Search for the cell housing the specified text and yield its [x, y] center coordinate. 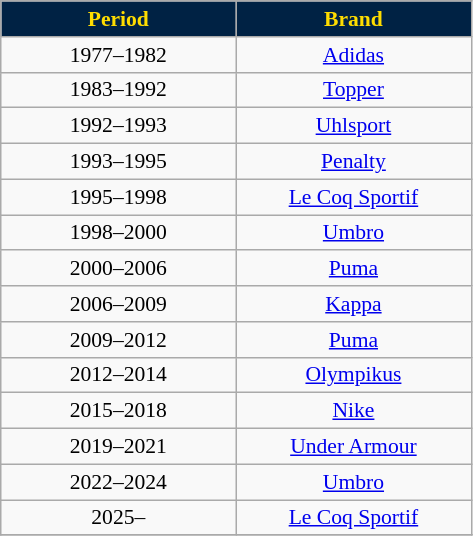
1977–1982 [118, 55]
Olympikus [354, 375]
2015–2018 [118, 411]
Brand [354, 19]
Nike [354, 411]
Penalty [354, 162]
2000–2006 [118, 269]
1992–1993 [118, 126]
Topper [354, 90]
2022–2024 [118, 482]
2012–2014 [118, 375]
Period [118, 19]
1983–1992 [118, 90]
Uhlsport [354, 126]
2025– [118, 518]
2019–2021 [118, 447]
1993–1995 [118, 162]
1998–2000 [118, 233]
Under Armour [354, 447]
1995–1998 [118, 197]
Kappa [354, 304]
2009–2012 [118, 340]
2006–2009 [118, 304]
Adidas [354, 55]
